For the text-containing cell, return its midpoint in [x, y] coordinate format. 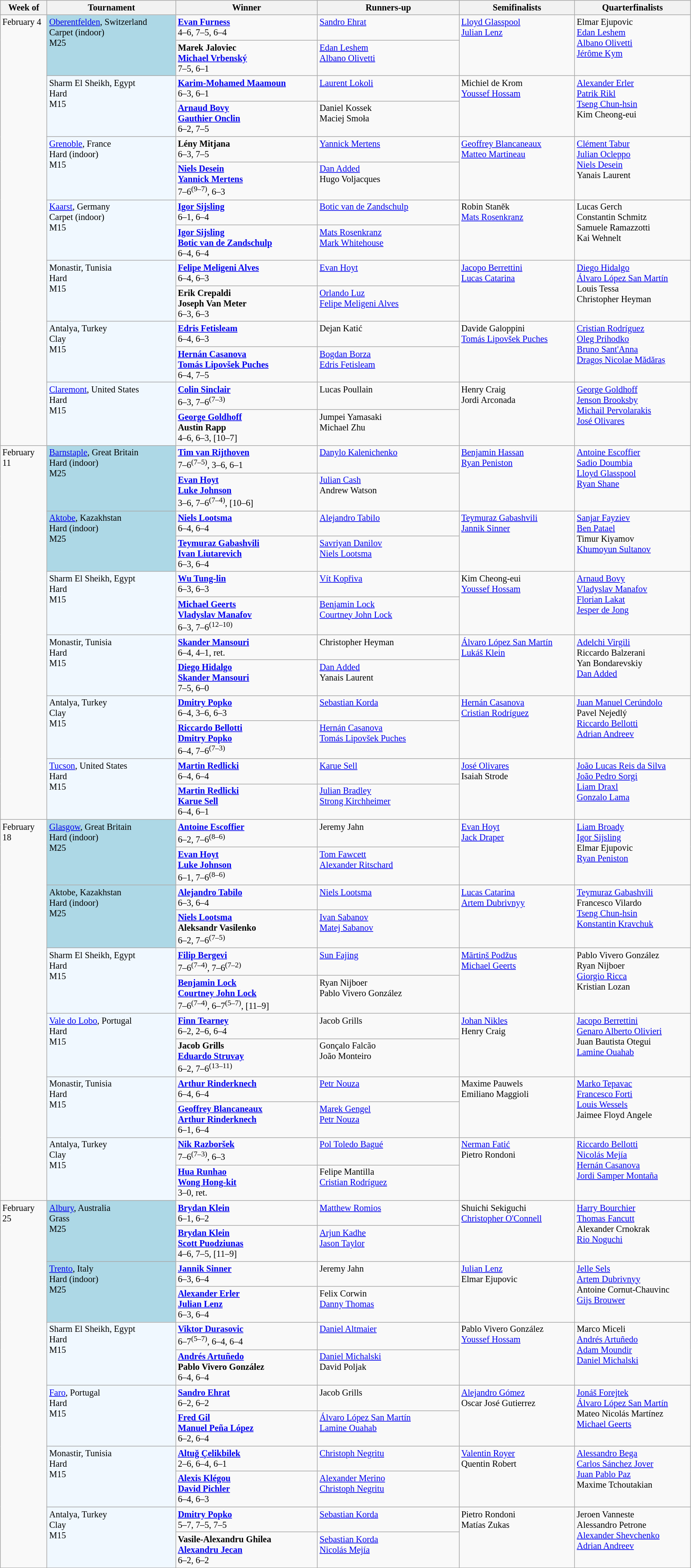
Igor Sijsling Botic van de Zandschulp 6–4, 6–4 [247, 243]
Johan Nikles Henry Craig [517, 1045]
Runners-up [388, 7]
Davide Galoppini Tomás Lipovšek Puches [517, 352]
Jacob Grills Eduardo Struvay 6–2, 7–6(13–11) [247, 1057]
Mats Rosenkranz Mark Whitehouse [388, 243]
Martin Redlicki Karue Sell 6–4, 6–1 [247, 801]
Pietro Rondoni Matías Zukas [517, 1537]
Evan Hoyt Luke Johnson 3–6, 7–6(7–4), [10–6] [247, 492]
Albury, Australia Grass M25 [112, 1231]
Evan Hoyt Jack Draper [517, 852]
Tournament [112, 7]
Brydan Klein Scott Puodziunas 4–6, 7–5, [11–9] [247, 1243]
Julian Lenz Elmar Ejupovic [517, 1291]
Geoffrey Blancaneaux Matteo Martineau [517, 168]
Daniel Altmaier [388, 1336]
Hua Runhao Wong Hong-kit 3–0, ret. [247, 1183]
Karue Sell [388, 771]
Benjamin Lock Courtney John Lock [388, 616]
Clément Tabur Julian Ocleppo Niels Desein Yanais Laurent [633, 168]
Juan Manuel Cerúndolo Pavel Nejedlý Riccardo Bellotti Adrian Andreev [633, 727]
Diego Hidalgo Álvaro López San Martín Louis Tessa Christopher Heyman [633, 291]
Jumpei Yamasaki Michael Zhu [388, 427]
Arjun Kadhe Jason Taylor [388, 1243]
Adelchi Virgili Riccardo Balzerani Yan Bondarevskiy Dan Added [633, 665]
Arnaud Bovy Gauthier Onclin 6–2, 7–5 [247, 119]
Evan Furness 4–6, 7–5, 6–4 [247, 28]
Dmitry Popko 5–7, 7–5, 7–5 [247, 1520]
Igor Sijsling 6–1, 6–4 [247, 212]
Benjamin Lock Courtney John Lock 7–6(7–4), 6–7(5–7), [11–9] [247, 994]
Elmar Ejupovic Edan Leshem Albano Olivetti Jérôme Kym [633, 45]
Lény Mitjana 6–3, 7–5 [247, 149]
Cristian Rodríguez Oleg Prihodko Bruno Sant'Anna Dragoș Nicolae Mădăraș [633, 352]
Lloyd Glasspool Julian Lenz [517, 45]
Bogdan Borza Edris Fetisleam [388, 364]
Christoph Negritu [388, 1458]
George Goldhoff Austin Rapp 4–6, 6–3, [10–7] [247, 427]
Pablo Vivero González Ryan Nijboer Giorgio Ricca Kristian Lozan [633, 980]
Michael Geerts Vladyslav Manafov 6–3, 7–6(12–10) [247, 616]
Riccardo Bellotti Nicolás Mejía Hernán Casanova Jordi Samper Montaña [633, 1169]
Alessandro Bega Carlos Sánchez Jover Juan Pablo Paz Maxime Tchoutakian [633, 1476]
Pol Toledo Bagué [388, 1151]
Marco Miceli Andrés Artuñedo Adam Moundir Daniel Michalski [633, 1353]
Erik Crepaldi Joseph Van Meter 6–3, 6–3 [247, 303]
Dejan Katić [388, 334]
Vít Kopřiva [388, 584]
Jacopo Berrettini Lucas Catarina [517, 291]
Dan Added Yanais Laurent [388, 677]
Lucas Poullain [388, 395]
Vasile-Alexandru Ghilea Alexandru Jecan 6–2, 6–2 [247, 1550]
Vale do Lobo, Portugal Hard M15 [112, 1045]
Felipe Mantilla Cristian Rodríguez [388, 1183]
Antoine Escoffier Sadio Doumbia Lloyd Glasspool Ryan Shane [633, 478]
José Olivares Isaiah Strode [517, 789]
Ryan Nijboer Pablo Vivero González [388, 994]
Hernán Casanova Cristian Rodríguez [517, 727]
Botic van de Zandschulp [388, 212]
João Lucas Reis da Silva João Pedro Sorgi Liam Draxl Gonzalo Lama [633, 789]
Nik Razboršek 7–6(7–3), 6–3 [247, 1151]
Finn Tearney 6–2, 2–6, 6–4 [247, 1026]
Barnstaple, Great Britain Hard (indoor) M25 [112, 478]
Teymuraz Gabashvili Ivan Liutarevich 6–3, 6–4 [247, 554]
February 18 [24, 1010]
Grenoble, France Hard (indoor) M15 [112, 168]
Álvaro López San Martín Lukáš Klein [517, 665]
Diego Hidalgo Skander Mansouri 7–5, 6–0 [247, 677]
Robin Staněk Mats Rosenkranz [517, 230]
Daniel Michalski David Poljak [388, 1367]
Jacopo Berrettini Genaro Alberto Olivieri Juan Bautista Otegui Lamine Ouahab [633, 1045]
Marek Gengel Petr Nouza [388, 1120]
Marek Jaloviec Michael Vrbenský 7–5, 6–1 [247, 58]
Harry Bourchier Thomas Fancutt Alexander Crnokrak Rio Noguchi [633, 1231]
Karim-Mohamed Maamoun 6–3, 6–1 [247, 88]
Colin Sinclair 6–3, 7–6(7–3) [247, 395]
Pablo Vivero González Youssef Hossam [517, 1353]
Tucson, United States Hard M15 [112, 789]
Sandro Ehrat [388, 28]
Winner [247, 7]
Valentin Royer Quentin Robert [517, 1476]
Hernán Casanova Tomás Lipovšek Puches 6–4, 7–5 [247, 364]
Riccardo Bellotti Dmitry Popko 6–4, 7–6(7–3) [247, 739]
Edris Fetisleam 6–4, 6–3 [247, 334]
February 11 [24, 632]
Claremont, United States Hard M15 [112, 414]
Brydan Klein 6–1, 6–2 [247, 1213]
Tim van Rijthoven 7–6(7–5), 3–6, 6–1 [247, 459]
Maxime Pauwels Emiliano Maggioli [517, 1107]
Alexander Erler Julian Lenz 6–3, 6–4 [247, 1304]
Quarterfinalists [633, 7]
Sebastian Korda Nicolás Mejía [388, 1550]
Arthur Rinderknech 6–4, 6–4 [247, 1089]
Kaarst, Germany Carpet (indoor) M15 [112, 230]
Arnaud Bovy Vladyslav Manafov Florian Lakat Jesper de Jong [633, 603]
Alejandro Tabilo 6–3, 6–4 [247, 897]
Marko Tepavac Francesco Forti Louis Wessels Jaimee Floyd Angele [633, 1107]
Alejandro Gómez Oscar José Gutierrez [517, 1415]
Evan Hoyt [388, 273]
Kim Cheong-eui Youssef Hossam [517, 603]
Danylo Kalenichenko [388, 459]
Álvaro López San Martín Lamine Ouahab [388, 1428]
Martin Redlicki 6–4, 6–4 [247, 771]
Faro, Portugal Hard M15 [112, 1415]
Yannick Mertens [388, 149]
February 4 [24, 230]
Sandro Ehrat 6–2, 6–2 [247, 1398]
Orlando Luz Felipe Meligeni Alves [388, 303]
Niels Lootsma Aleksandr Vasilenko 6–2, 7–6(7–5) [247, 929]
Benjamin Hassan Ryan Peniston [517, 478]
Week of [24, 7]
Alejandro Tabilo [388, 523]
Gonçalo Falcão João Monteiro [388, 1057]
Jeroen Vanneste Alessandro Petrone Alexander Shevchenko Adrian Andreev [633, 1537]
Teymuraz Gabashvili Francesco Vilardo Tseng Chun-hsin Konstantin Kravchuk [633, 917]
George Goldhoff Jenson Brooksby Michail Pervolarakis José Olivares [633, 414]
Niels Lootsma [388, 897]
Lucas Gerch Constantin Schmitz Samuele Ramazzotti Kai Wehnelt [633, 230]
Sanjar Fayziev Ben Patael Timur Kiyamov Khumoyun Sultanov [633, 541]
Dmitry Popko 6–4, 3–6, 6–3 [247, 708]
Shuichi Sekiguchi Christopher O'Connell [517, 1231]
Teymuraz Gabashvili Jannik Sinner [517, 541]
Michiel de Krom Youssef Hossam [517, 106]
Lucas Catarina Artem Dubrivnyy [517, 917]
Julian Bradley Strong Kirchheimer [388, 801]
Ivan Sabanov Matej Sabanov [388, 929]
Trento, Italy Hard (indoor) M25 [112, 1291]
Henry Craig Jordi Arconada [517, 414]
Niels Desein Yannick Mertens7–6(9–7), 6–3 [247, 181]
Jonáš Forejtek Álvaro López San Martín Mateo Nicolás Martínez Michael Geerts [633, 1415]
Antoine Escoffier 6–2, 7–6(8–6) [247, 833]
Fred Gil Manuel Peña López 6–2, 6–4 [247, 1428]
Julian Cash Andrew Watson [388, 492]
Skander Mansouri 6–4, 4–1, ret. [247, 647]
Wu Tung-lin 6–3, 6–3 [247, 584]
Semifinalists [517, 7]
Matthew Romios [388, 1213]
Sun Fajing [388, 961]
Geoffrey Blancaneaux Arthur Rinderknech 6–1, 6–4 [247, 1120]
Mārtiņš Podžus Michael Geerts [517, 980]
Glasgow, Great Britain Hard (indoor) M25 [112, 852]
Christopher Heyman [388, 647]
Altuğ Çelikbilek 2–6, 6–4, 6–1 [247, 1458]
Alexander Merino Christoph Negritu [388, 1489]
Felix Corwin Danny Thomas [388, 1304]
Filip Bergevi 7–6(7–4), 7–6(7–2) [247, 961]
Laurent Lokoli [388, 88]
Tom Fawcett Alexander Ritschard [388, 866]
Oberentfelden, Switzerland Carpet (indoor) M25 [112, 45]
Hernán Casanova Tomás Lipovšek Puches [388, 739]
Nerman Fatić Pietro Rondoni [517, 1169]
Felipe Meligeni Alves 6–4, 6–3 [247, 273]
Alexis Klégou David Pichler 6–4, 6–3 [247, 1489]
Edan Leshem Albano Olivetti [388, 58]
Petr Nouza [388, 1089]
Jelle Sels Artem Dubrivnyy Antoine Cornut-Chauvinc Gijs Brouwer [633, 1291]
Daniel Kossek Maciej Smoła [388, 119]
Dan Added Hugo Voljacques [388, 181]
Niels Lootsma 6–4, 6–4 [247, 523]
Savriyan Danilov Niels Lootsma [388, 554]
Jannik Sinner 6–3, 6–4 [247, 1274]
Liam Broady Igor Sijsling Elmar Ejupovic Ryan Peniston [633, 852]
Viktor Durasovic 6–7(5–7), 6–4, 6–4 [247, 1336]
Andrés Artuñedo Pablo Vivero González 6–4, 6–4 [247, 1367]
Evan Hoyt Luke Johnson 6–1, 7–6(8–6) [247, 866]
February 25 [24, 1384]
Alexander Erler Patrik Rikl Tseng Chun-hsin Kim Cheong-eui [633, 106]
